For the text-containing cell, return its midpoint in (X, Y) coordinate format. 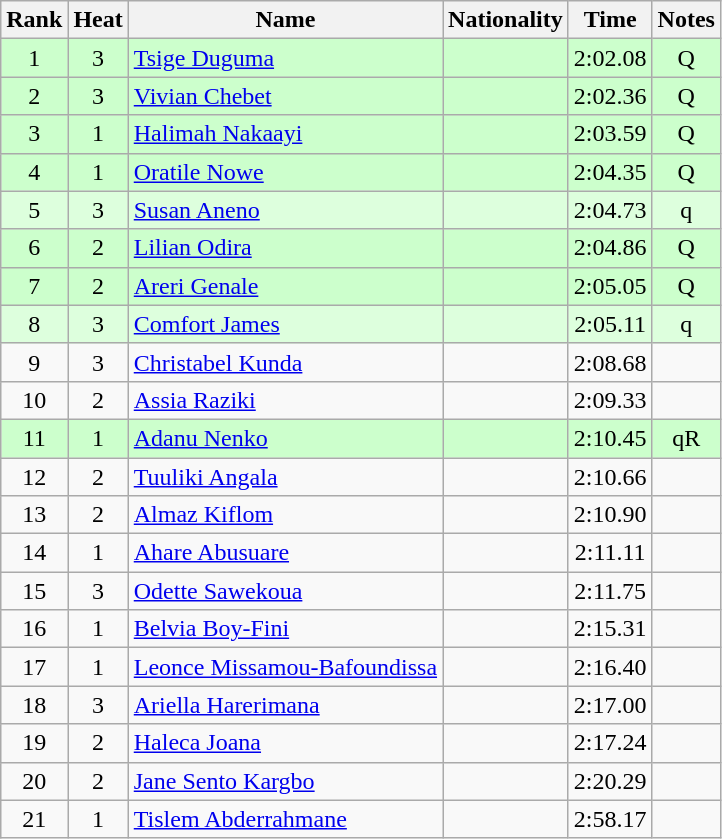
21 (34, 819)
Ariella Harerimana (285, 705)
Time (610, 20)
19 (34, 743)
Susan Aneno (285, 210)
20 (34, 781)
2:02.08 (610, 58)
Areri Genale (285, 286)
Halimah Nakaayi (285, 134)
2:05.11 (610, 324)
2:11.11 (610, 553)
Nationality (506, 20)
Lilian Odira (285, 248)
15 (34, 591)
2:10.66 (610, 477)
9 (34, 362)
2:09.33 (610, 400)
2:58.17 (610, 819)
2:04.35 (610, 172)
2:05.05 (610, 286)
14 (34, 553)
Leonce Missamou-Bafoundissa (285, 667)
2:03.59 (610, 134)
Heat (98, 20)
Belvia Boy-Fini (285, 629)
2:04.73 (610, 210)
2:02.36 (610, 96)
2:20.29 (610, 781)
Assia Raziki (285, 400)
11 (34, 438)
Adanu Nenko (285, 438)
6 (34, 248)
16 (34, 629)
2:17.00 (610, 705)
Odette Sawekoua (285, 591)
Jane Sento Kargbo (285, 781)
5 (34, 210)
2:10.45 (610, 438)
10 (34, 400)
Name (285, 20)
2:16.40 (610, 667)
Oratile Nowe (285, 172)
2:11.75 (610, 591)
2:10.90 (610, 515)
Haleca Joana (285, 743)
Christabel Kunda (285, 362)
18 (34, 705)
12 (34, 477)
2:15.31 (610, 629)
2:17.24 (610, 743)
2:08.68 (610, 362)
8 (34, 324)
13 (34, 515)
17 (34, 667)
Comfort James (285, 324)
Tislem Abderrahmane (285, 819)
Almaz Kiflom (285, 515)
Tsige Duguma (285, 58)
2:04.86 (610, 248)
Notes (686, 20)
7 (34, 286)
4 (34, 172)
Vivian Chebet (285, 96)
Tuuliki Angala (285, 477)
qR (686, 438)
Ahare Abusuare (285, 553)
Rank (34, 20)
